Detect which cell encompasses the target text, then output its [x, y] center coordinate. 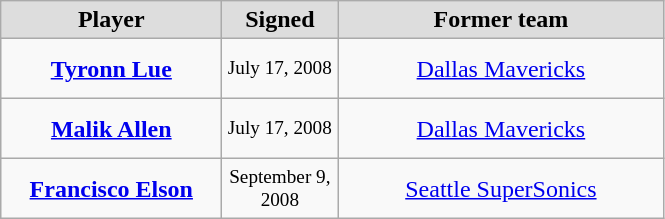
Former team [501, 20]
Francisco Elson [112, 189]
Malik Allen [112, 129]
September 9, 2008 [280, 189]
Tyronn Lue [112, 69]
Signed [280, 20]
Seattle SuperSonics [501, 189]
Player [112, 20]
